Scan for the cell matching the given text and deliver its (x, y) coordinate at center. 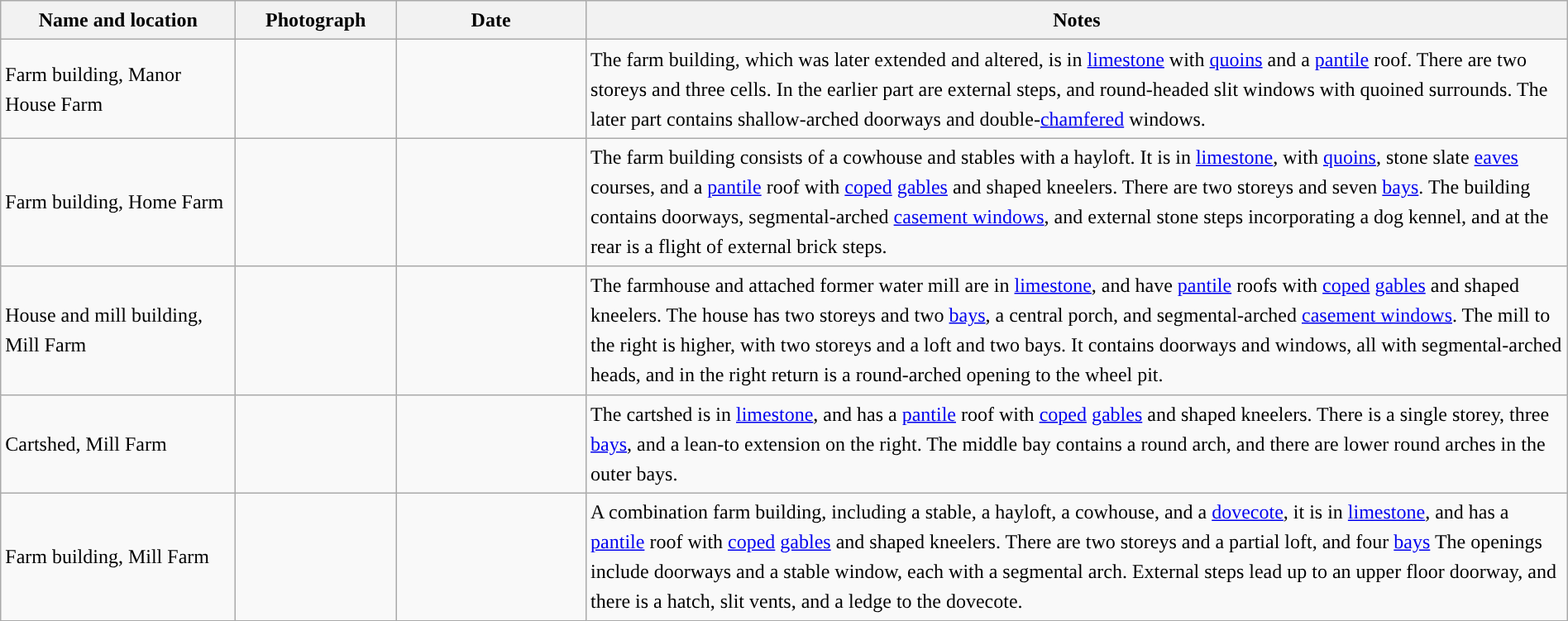
Name and location (118, 20)
Farm building, Manor House Farm (118, 89)
House and mill building, Mill Farm (118, 331)
Photograph (316, 20)
Notes (1077, 20)
Farm building, Home Farm (118, 202)
Cartshed, Mill Farm (118, 443)
Farm building, Mill Farm (118, 557)
Date (491, 20)
